Detect which cell encompasses the target text, then output its [X, Y] center coordinate. 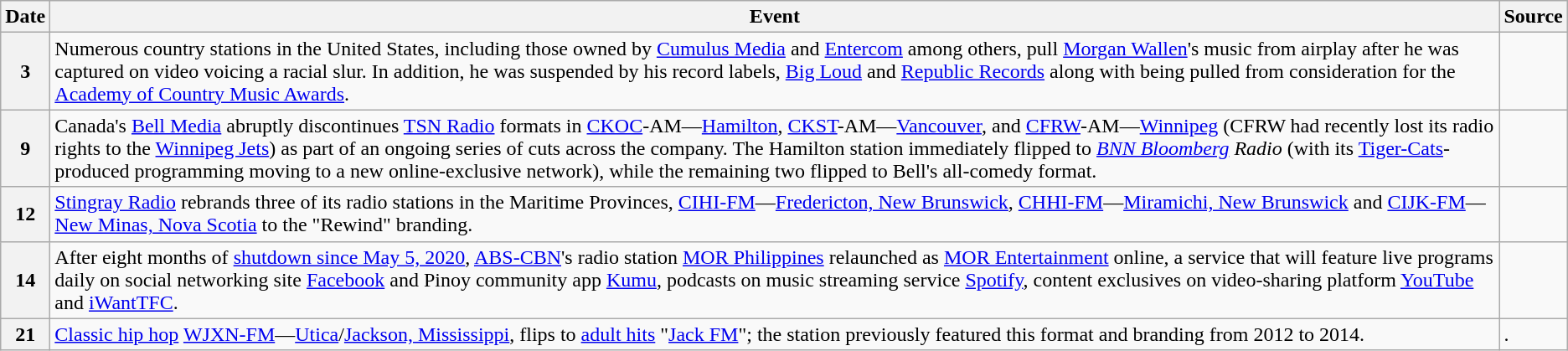
Event [775, 17]
3 [25, 71]
. [1533, 334]
Date [25, 17]
Source [1533, 17]
14 [25, 280]
12 [25, 214]
9 [25, 148]
21 [25, 334]
